Provide the (X, Y) coordinate of the cell's center where the given text is located.  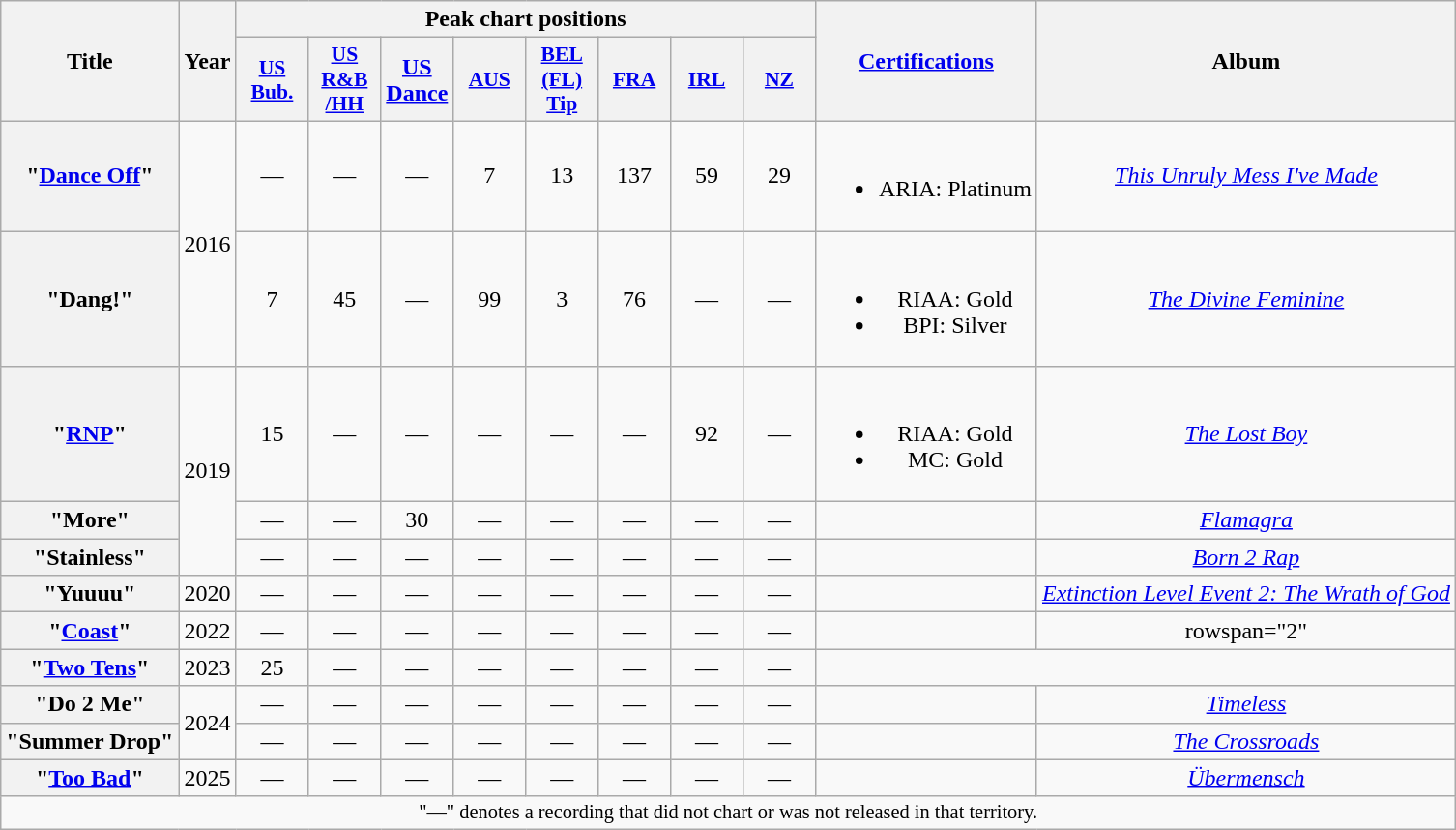
NZ (779, 79)
The Lost Boy (1245, 434)
IRL (708, 79)
"More" (90, 520)
The Divine Feminine (1245, 298)
AUS (489, 79)
"—" denotes a recording that did not chart or was not released in that territory. (729, 813)
25 (273, 667)
USBub. (273, 79)
Certifications (926, 62)
"Do 2 Me" (90, 704)
Born 2 Rap (1245, 557)
"RNP" (90, 434)
Album (1245, 62)
92 (708, 434)
RIAA: GoldBPI: Silver (926, 298)
99 (489, 298)
29 (779, 176)
"Yuuuu" (90, 594)
15 (273, 434)
"Summer Drop" (90, 741)
2016 (207, 244)
2024 (207, 723)
"Stainless" (90, 557)
Flamagra (1245, 520)
"Two Tens" (90, 667)
13 (563, 176)
Title (90, 62)
2019 (207, 471)
2025 (207, 778)
The Crossroads (1245, 741)
2022 (207, 631)
2023 (207, 667)
Extinction Level Event 2: The Wrath of God (1245, 594)
45 (344, 298)
US Dance (418, 79)
BEL(FL)Tip (563, 79)
"Dance Off" (90, 176)
USR&B/HH (344, 79)
"Dang!" (90, 298)
Timeless (1245, 704)
"Too Bad" (90, 778)
Peak chart positions (526, 19)
This Unruly Mess I've Made (1245, 176)
ARIA: Platinum (926, 176)
RIAA: GoldMC: Gold (926, 434)
rowspan="2" (1245, 631)
76 (634, 298)
2020 (207, 594)
"Coast" (90, 631)
59 (708, 176)
30 (418, 520)
Übermensch (1245, 778)
3 (563, 298)
137 (634, 176)
FRA (634, 79)
Year (207, 62)
